Pinpoint the cell where the given text exists, returning its (X, Y) midpoint coordinate. 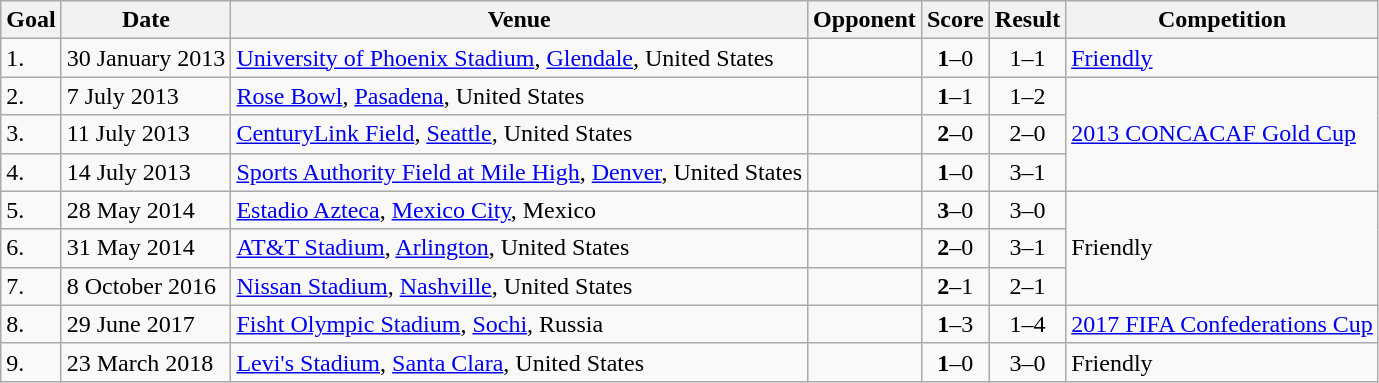
31 May 2014 (146, 248)
2. (31, 96)
Nissan Stadium, Nashville, United States (520, 286)
7. (31, 286)
1–2 (1027, 96)
CenturyLink Field, Seattle, United States (520, 134)
Score (955, 20)
23 March 2018 (146, 362)
3. (31, 134)
11 July 2013 (146, 134)
University of Phoenix Stadium, Glendale, United States (520, 58)
Fisht Olympic Stadium, Sochi, Russia (520, 324)
Estadio Azteca, Mexico City, Mexico (520, 210)
7 July 2013 (146, 96)
28 May 2014 (146, 210)
Goal (31, 20)
4. (31, 172)
9. (31, 362)
Venue (520, 20)
8 October 2016 (146, 286)
Opponent (865, 20)
Sports Authority Field at Mile High, Denver, United States (520, 172)
2017 FIFA Confederations Cup (1222, 324)
1–4 (1027, 324)
1–3 (955, 324)
14 July 2013 (146, 172)
1. (31, 58)
Levi's Stadium, Santa Clara, United States (520, 362)
6. (31, 248)
Result (1027, 20)
5. (31, 210)
2013 CONCACAF Gold Cup (1222, 134)
Rose Bowl, Pasadena, United States (520, 96)
8. (31, 324)
Date (146, 20)
AT&T Stadium, Arlington, United States (520, 248)
Competition (1222, 20)
29 June 2017 (146, 324)
30 January 2013 (146, 58)
